Pinpoint the cell where the given text exists, returning its (x, y) midpoint coordinate. 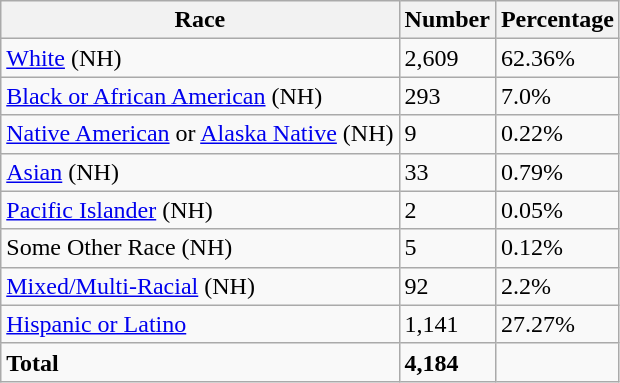
Asian (NH) (200, 172)
Some Other Race (NH) (200, 248)
Number (447, 20)
Percentage (557, 20)
0.22% (557, 134)
0.12% (557, 248)
White (NH) (200, 58)
Native American or Alaska Native (NH) (200, 134)
0.05% (557, 210)
7.0% (557, 96)
Hispanic or Latino (200, 324)
1,141 (447, 324)
2 (447, 210)
9 (447, 134)
Pacific Islander (NH) (200, 210)
Mixed/Multi-Racial (NH) (200, 286)
0.79% (557, 172)
293 (447, 96)
4,184 (447, 362)
27.27% (557, 324)
5 (447, 248)
62.36% (557, 58)
2.2% (557, 286)
92 (447, 286)
Black or African American (NH) (200, 96)
Total (200, 362)
Race (200, 20)
33 (447, 172)
2,609 (447, 58)
